For the text-containing cell, return its midpoint in [x, y] coordinate format. 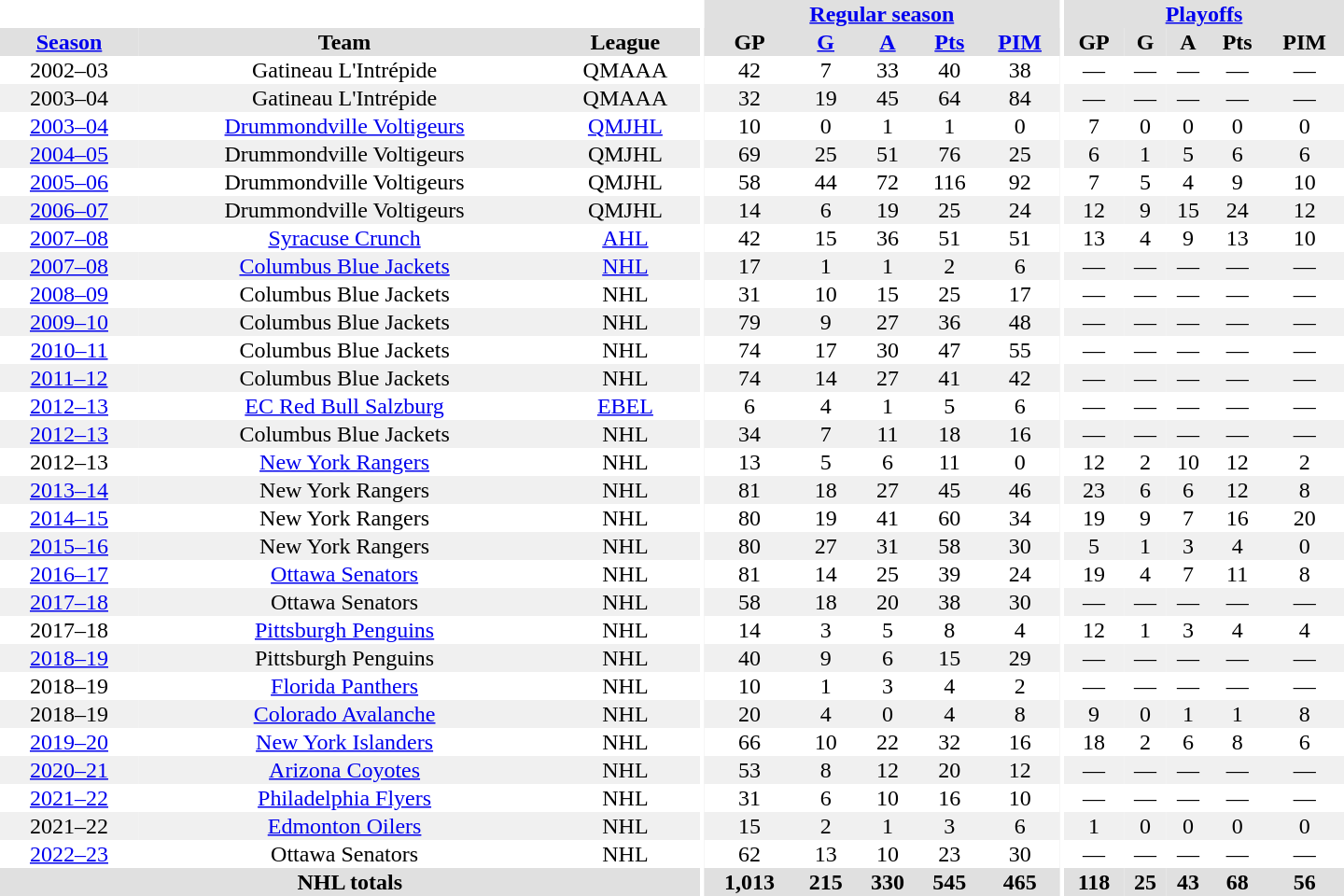
2011–12 [69, 378]
2005–06 [69, 182]
69 [750, 154]
2019–20 [69, 742]
43 [1188, 882]
56 [1305, 882]
Syracuse Crunch [344, 238]
465 [1019, 882]
2006–07 [69, 210]
118 [1094, 882]
2016–17 [69, 574]
NHL totals [350, 882]
2009–10 [69, 322]
44 [826, 182]
53 [750, 770]
33 [888, 70]
68 [1238, 882]
New York Islanders [344, 742]
League [625, 42]
Season [69, 42]
55 [1019, 350]
22 [888, 742]
2010–11 [69, 350]
79 [750, 322]
EBEL [625, 406]
84 [1019, 98]
2014–15 [69, 518]
47 [949, 350]
2008–09 [69, 294]
62 [750, 854]
48 [1019, 322]
Edmonton Oilers [344, 826]
60 [949, 518]
Florida Panthers [344, 686]
76 [949, 154]
2022–23 [69, 854]
Arizona Coyotes [344, 770]
EC Red Bull Salzburg [344, 406]
66 [750, 742]
1,013 [750, 882]
29 [1019, 658]
2020–21 [69, 770]
Colorado Avalanche [344, 714]
Playoffs [1204, 14]
116 [949, 182]
46 [1019, 490]
215 [826, 882]
2015–16 [69, 546]
2013–14 [69, 490]
AHL [625, 238]
2004–05 [69, 154]
72 [888, 182]
Regular season [882, 14]
Philadelphia Flyers [344, 798]
545 [949, 882]
330 [888, 882]
39 [949, 574]
64 [949, 98]
92 [1019, 182]
Team [344, 42]
2002–03 [69, 70]
